Provide the (X, Y) coordinate of the cell's center where the given text is located.  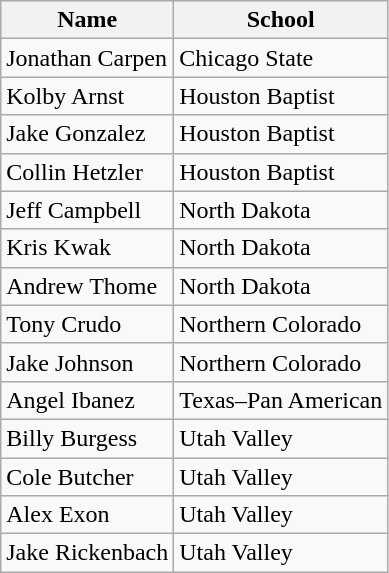
Angel Ibanez (88, 400)
Alex Exon (88, 515)
Jonathan Carpen (88, 58)
Cole Butcher (88, 477)
Jake Rickenbach (88, 553)
Chicago State (281, 58)
School (281, 20)
Billy Burgess (88, 438)
Kris Kwak (88, 248)
Tony Crudo (88, 324)
Name (88, 20)
Collin Hetzler (88, 172)
Kolby Arnst (88, 96)
Jeff Campbell (88, 210)
Jake Johnson (88, 362)
Jake Gonzalez (88, 134)
Texas–Pan American (281, 400)
Andrew Thome (88, 286)
